For the text-containing cell, return its midpoint in [X, Y] coordinate format. 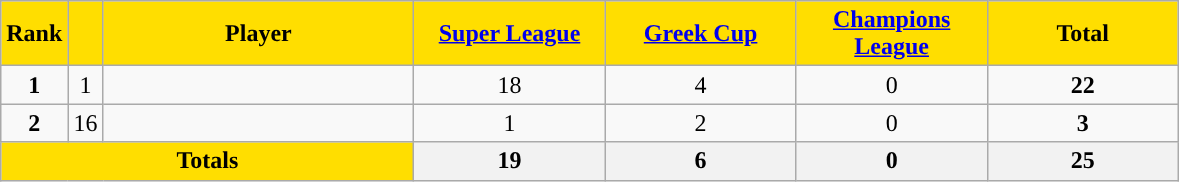
Rank [34, 34]
Total [1082, 34]
Greek Cup [700, 34]
Champions League [892, 34]
6 [700, 161]
4 [700, 85]
Player [258, 34]
25 [1082, 161]
22 [1082, 85]
Totals [208, 161]
19 [510, 161]
3 [1082, 123]
16 [86, 123]
18 [510, 85]
Super League [510, 34]
